Locate the cell with the specified text and output its (x, y) center coordinate. 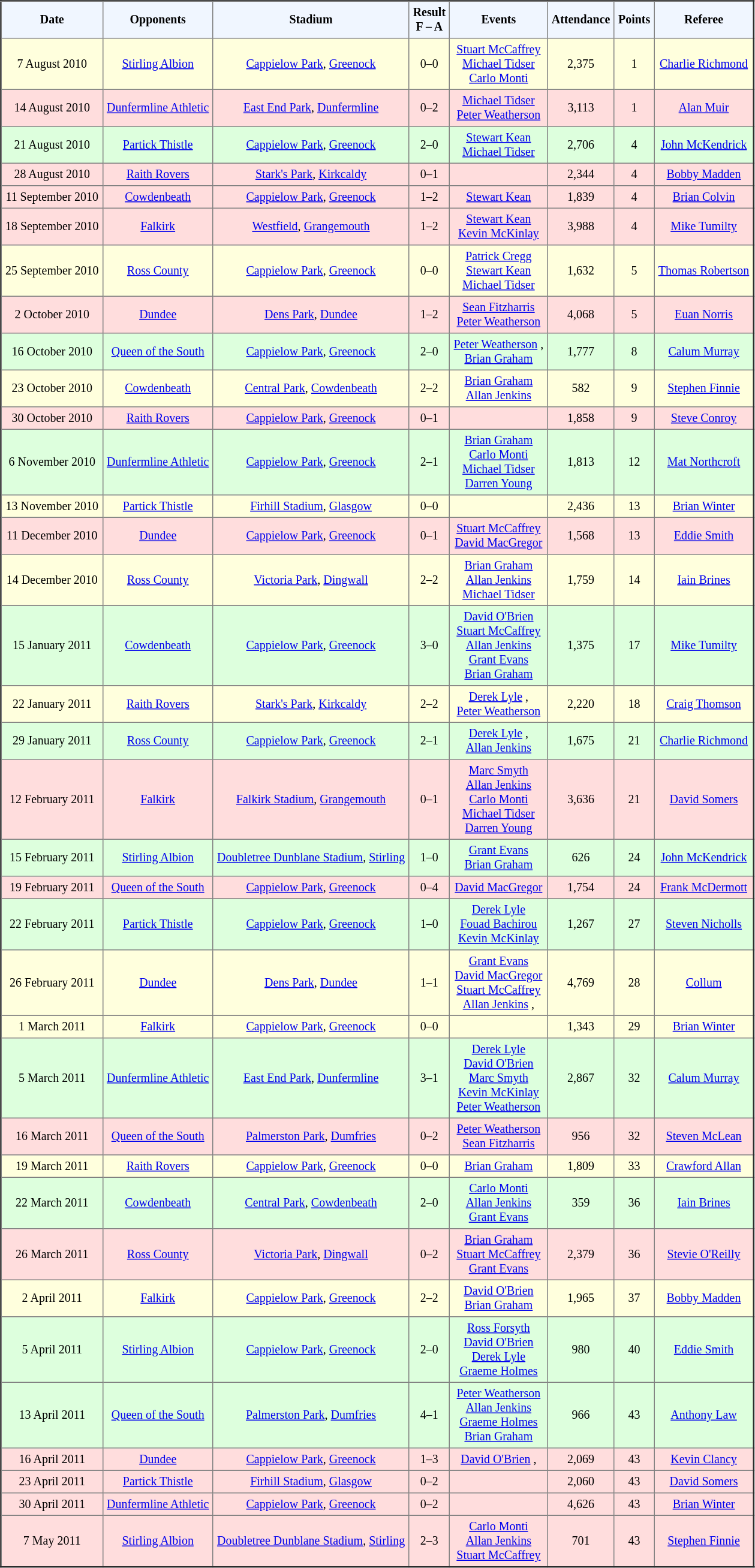
1–3 (429, 1460)
Brian Graham Stuart McCaffrey Grant Evans (499, 1255)
3–0 (429, 646)
11 September 2010 (52, 197)
Steve Conroy (704, 418)
David O'Brien Stuart McCaffrey Allan Jenkins Grant Evans Brian Graham (499, 646)
1,343 (580, 1027)
Peter Weatherson Sean Fitzharris (499, 1136)
2,220 (580, 704)
Derek Lyle , Allan Jenkins (499, 741)
15 February 2011 (52, 858)
Stewart Kean Michael Tidser (499, 145)
701 (580, 1541)
Stuart McCaffrey Michael Tidser Carlo Monti (499, 64)
Carlo Monti Allan Jenkins Grant Evans (499, 1203)
2–3 (429, 1541)
1,568 (580, 536)
28 August 2010 (52, 174)
Westfield, Grangemouth (311, 227)
21 August 2010 (52, 145)
0–4 (429, 888)
13 November 2010 (52, 506)
Kevin Clancy (704, 1460)
582 (580, 388)
13 April 2011 (52, 1415)
4,068 (580, 315)
2,069 (580, 1460)
Patrick Cregg Stewart Kean Michael Tidser (499, 271)
4–1 (429, 1415)
Euan Norris (704, 315)
1–1 (429, 983)
29 (634, 1027)
19 February 2011 (52, 888)
Derek Lyle , Peter Weatherson (499, 704)
Attendance (580, 20)
Mat Northcroft (704, 462)
3,988 (580, 227)
18 (634, 704)
14 August 2010 (52, 108)
14 (634, 580)
Peter Weatherson Allan Jenkins Graeme Holmes Brian Graham (499, 1415)
27 (634, 924)
Date (52, 20)
Grant Evans Brian Graham (499, 858)
18 September 2010 (52, 227)
1,965 (580, 1298)
15 January 2011 (52, 646)
22 March 2011 (52, 1203)
Steven Nicholls (704, 924)
16 March 2011 (52, 1136)
7 August 2010 (52, 64)
1,675 (580, 741)
Stewart Kean Kevin McKinlay (499, 227)
Referee (704, 20)
26 February 2011 (52, 983)
Collum (704, 983)
Anthony Law (704, 1415)
1 March 2011 (52, 1027)
Alan Muir (704, 108)
8 (634, 352)
4,626 (580, 1504)
Michael Tidser Peter Weatherson (499, 108)
Brian Colvin (704, 197)
Brian Graham Carlo Monti Michael Tidser Darren Young (499, 462)
30 October 2010 (52, 418)
1,754 (580, 888)
3,636 (580, 800)
25 September 2010 (52, 271)
Stuart McCaffrey David MacGregor (499, 536)
Peter Weatherson , Brian Graham (499, 352)
1,813 (580, 462)
Sean Fitzharris Peter Weatherson (499, 315)
1,809 (580, 1166)
Steven McLean (704, 1136)
956 (580, 1136)
2,375 (580, 64)
David O'Brien , (499, 1460)
4,769 (580, 983)
Brian Graham (499, 1166)
22 January 2011 (52, 704)
Derek Lyle Fouad Bachirou Kevin McKinlay (499, 924)
6 November 2010 (52, 462)
5 April 2011 (52, 1350)
Stadium (311, 20)
14 December 2010 (52, 580)
11 December 2010 (52, 536)
966 (580, 1415)
17 (634, 646)
Thomas Robertson (704, 271)
Crawford Allan (704, 1166)
Brian Graham Allan Jenkins Michael Tidser (499, 580)
2,867 (580, 1078)
5 March 2011 (52, 1078)
33 (634, 1166)
1,632 (580, 271)
12 (634, 462)
Derek Lyle David O'Brien Marc Smyth Kevin McKinlay Peter Weatherson (499, 1078)
22 February 2011 (52, 924)
3–1 (429, 1078)
40 (634, 1350)
1,759 (580, 580)
359 (580, 1203)
30 April 2011 (52, 1504)
2,344 (580, 174)
2,379 (580, 1255)
1,839 (580, 197)
Craig Thomson (704, 704)
Stewart Kean (499, 197)
626 (580, 858)
1,267 (580, 924)
16 April 2011 (52, 1460)
Marc Smyth Allan Jenkins Carlo Monti Michael Tidser Darren Young (499, 800)
28 (634, 983)
Points (634, 20)
Grant Evans David MacGregor Stuart McCaffrey Allan Jenkins , (499, 983)
Stevie O'Reilly (704, 1255)
Events (499, 20)
980 (580, 1350)
2,706 (580, 145)
2,060 (580, 1482)
Ross Forsyth David O'Brien Derek Lyle Graeme Holmes (499, 1350)
Brian Graham Allan Jenkins (499, 388)
David O'Brien Brian Graham (499, 1298)
23 October 2010 (52, 388)
1,375 (580, 646)
37 (634, 1298)
Falkirk Stadium, Grangemouth (311, 800)
26 March 2011 (52, 1255)
1,858 (580, 418)
2,436 (580, 506)
16 October 2010 (52, 352)
Result F – A (429, 20)
3,113 (580, 108)
1,777 (580, 352)
7 May 2011 (52, 1541)
23 April 2011 (52, 1482)
Opponents (158, 20)
2 April 2011 (52, 1298)
Frank McDermott (704, 888)
2 October 2010 (52, 315)
12 February 2011 (52, 800)
19 March 2011 (52, 1166)
Carlo Monti Allan Jenkins Stuart McCaffrey (499, 1541)
29 January 2011 (52, 741)
David MacGregor (499, 888)
